Return (x, y) of the center of cell containing provided text 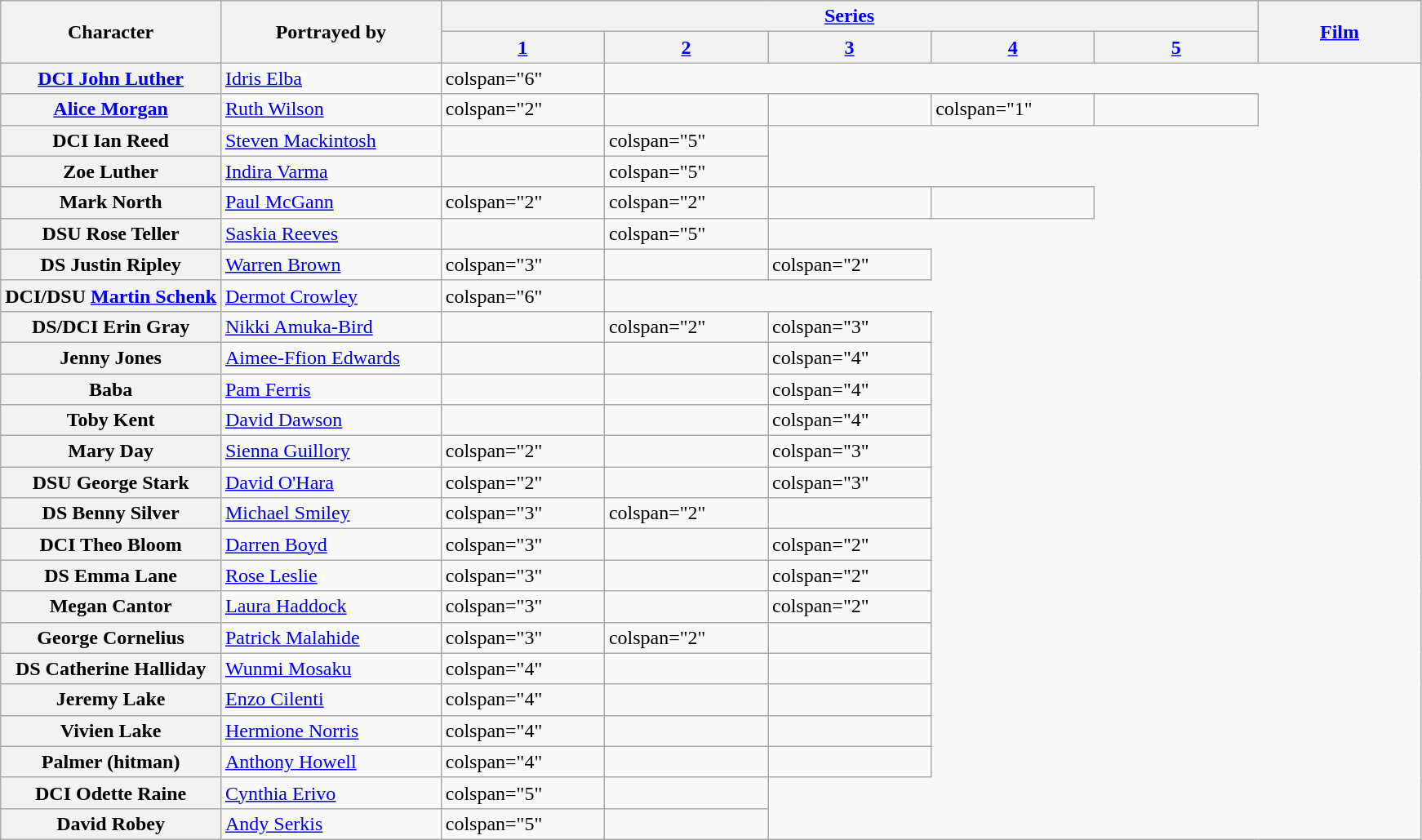
DSU Rose Teller (111, 233)
Ruth Wilson (331, 109)
Warren Brown (331, 264)
Saskia Reeves (331, 233)
Mark North (111, 202)
Jenny Jones (111, 358)
DS Benny Silver (111, 513)
Pam Ferris (331, 389)
Michael Smiley (331, 513)
Character (111, 32)
Alice Morgan (111, 109)
Aimee-Ffion Edwards (331, 358)
DS Catherine Halliday (111, 669)
Rose Leslie (331, 576)
Toby Kent (111, 420)
George Cornelius (111, 638)
DCI Odette Raine (111, 793)
Cynthia Erivo (331, 793)
DSU George Stark (111, 482)
Enzo Cilenti (331, 700)
Nikki Amuka-Bird (331, 327)
DCI John Luther (111, 78)
DCI Ian Reed (111, 140)
David Dawson (331, 420)
Mary Day (111, 451)
Jeremy Lake (111, 700)
1 (522, 47)
Megan Cantor (111, 607)
Zoe Luther (111, 171)
colspan="1" (1013, 109)
4 (1013, 47)
DS Justin Ripley (111, 264)
DCI/DSU Martin Schenk (111, 296)
Laura Haddock (331, 607)
Paul McGann (331, 202)
Portrayed by (331, 32)
Indira Varma (331, 171)
Vivien Lake (111, 731)
Hermione Norris (331, 731)
David Robey (111, 824)
Sienna Guillory (331, 451)
Series (849, 16)
Steven Mackintosh (331, 140)
2 (686, 47)
Palmer (hitman) (111, 762)
Anthony Howell (331, 762)
Film (1340, 32)
Andy Serkis (331, 824)
Patrick Malahide (331, 638)
Darren Boyd (331, 544)
3 (849, 47)
Idris Elba (331, 78)
Baba (111, 389)
DS Emma Lane (111, 576)
David O'Hara (331, 482)
Wunmi Mosaku (331, 669)
Dermot Crowley (331, 296)
DS/DCI Erin Gray (111, 327)
5 (1176, 47)
DCI Theo Bloom (111, 544)
